Pinpoint the cell where the given text exists, returning its (X, Y) midpoint coordinate. 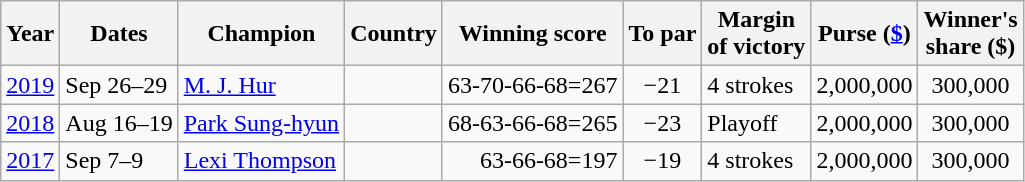
63-70-66-68=267 (532, 85)
Country (394, 34)
Purse ($) (864, 34)
Marginof victory (756, 34)
M. J. Hur (261, 85)
2018 (30, 123)
Park Sung-hyun (261, 123)
Lexi Thompson (261, 161)
Winner'sshare ($) (970, 34)
68-63-66-68=265 (532, 123)
Dates (119, 34)
Champion (261, 34)
2017 (30, 161)
Sep 7–9 (119, 161)
Year (30, 34)
Sep 26–29 (119, 85)
63-66-68=197 (532, 161)
To par (662, 34)
−23 (662, 123)
2019 (30, 85)
Playoff (756, 123)
−19 (662, 161)
Winning score (532, 34)
−21 (662, 85)
Aug 16–19 (119, 123)
